Output the (x, y) coordinate of the center of the cell containing the given text.  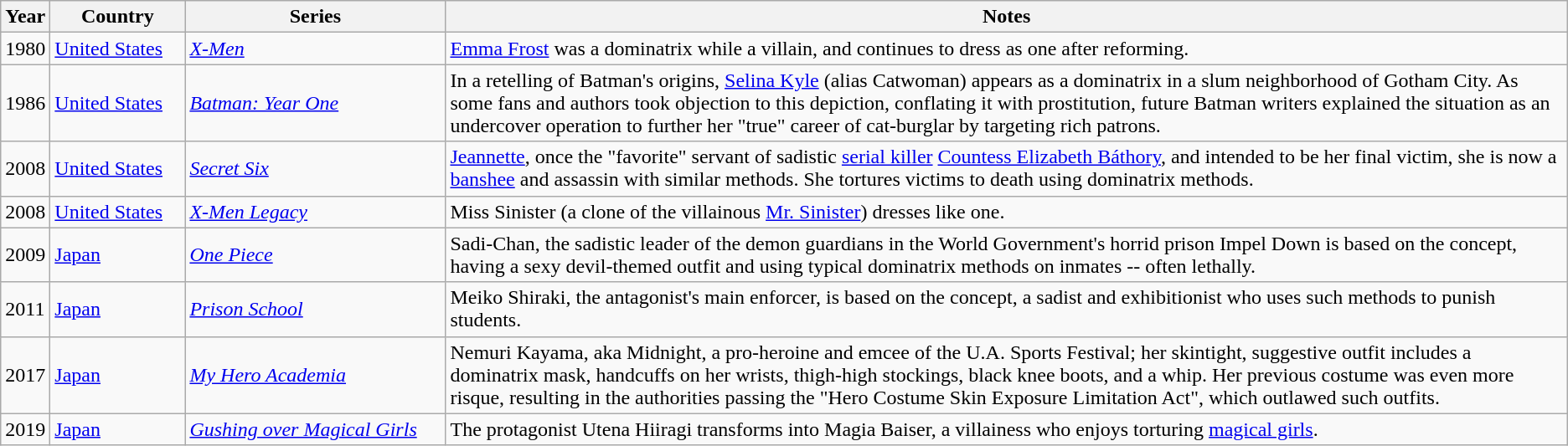
2017 (25, 375)
Miss Sinister (a clone of the villainous Mr. Sinister) dresses like one. (1007, 212)
1986 (25, 103)
Prison School (315, 310)
The protagonist Utena Hiiragi transforms into Magia Baiser, a villainess who enjoys torturing magical girls. (1007, 429)
Batman: Year One (315, 103)
Notes (1007, 17)
My Hero Academia (315, 375)
2009 (25, 254)
Country (117, 17)
Meiko Shiraki, the antagonist's main enforcer, is based on the concept, a sadist and exhibitionist who uses such methods to punish students. (1007, 310)
Emma Frost was a dominatrix while a villain, and continues to dress as one after reforming. (1007, 49)
2019 (25, 429)
Secret Six (315, 169)
X-Men Legacy (315, 212)
X-Men (315, 49)
One Piece (315, 254)
1980 (25, 49)
2011 (25, 310)
Year (25, 17)
Gushing over Magical Girls (315, 429)
Series (315, 17)
